Return (x, y) of the center of cell containing provided text 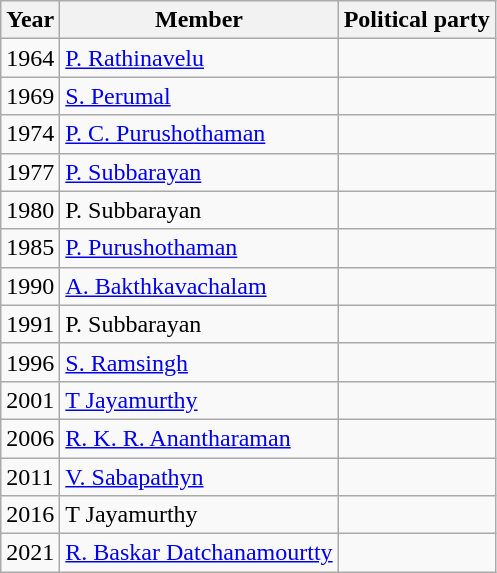
1969 (30, 96)
2016 (30, 515)
Member (199, 20)
2011 (30, 477)
Political party (416, 20)
P. Purushothaman (199, 248)
1996 (30, 362)
1974 (30, 134)
R. K. R. Anantharaman (199, 438)
P. C. Purushothaman (199, 134)
R. Baskar Datchanamourtty (199, 553)
A. Bakthkavachalam (199, 286)
V. Sabapathyn (199, 477)
2021 (30, 553)
S. Ramsingh (199, 362)
1964 (30, 58)
P. Rathinavelu (199, 58)
1985 (30, 248)
1991 (30, 324)
2006 (30, 438)
S. Perumal (199, 96)
1990 (30, 286)
1980 (30, 210)
1977 (30, 172)
2001 (30, 400)
Year (30, 20)
